Return the (X, Y) coordinate for the center point of the cell that contains the specified text.  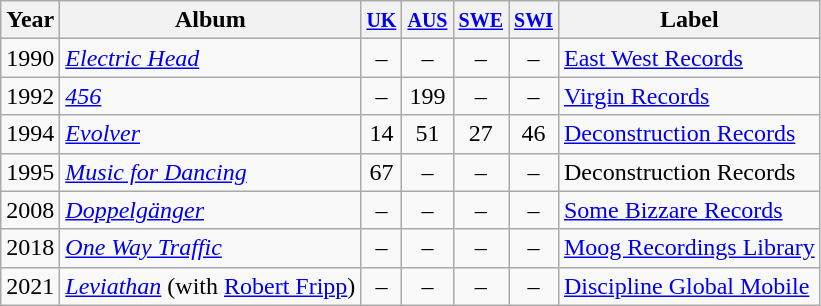
Leviathan (with Robert Fripp) (210, 286)
51 (428, 134)
1992 (30, 96)
Year (30, 20)
AUS (428, 20)
Label (689, 20)
Music for Dancing (210, 172)
Electric Head (210, 58)
46 (534, 134)
2008 (30, 210)
14 (382, 134)
Doppelgänger (210, 210)
SWI (534, 20)
UK (382, 20)
199 (428, 96)
Moog Recordings Library (689, 248)
1994 (30, 134)
1990 (30, 58)
27 (481, 134)
East West Records (689, 58)
Evolver (210, 134)
Some Bizzare Records (689, 210)
1995 (30, 172)
Album (210, 20)
Virgin Records (689, 96)
67 (382, 172)
One Way Traffic (210, 248)
SWE (481, 20)
2018 (30, 248)
2021 (30, 286)
456 (210, 96)
Discipline Global Mobile (689, 286)
